Search for the cell housing the specified text and yield its [x, y] center coordinate. 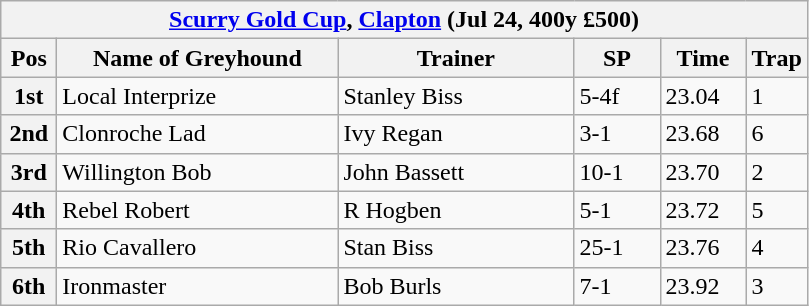
3rd [29, 172]
23.04 [703, 96]
2 [776, 172]
4 [776, 248]
5-1 [617, 210]
Pos [29, 58]
Rebel Robert [198, 210]
3 [776, 286]
5 [776, 210]
Trainer [456, 58]
SP [617, 58]
7-1 [617, 286]
3-1 [617, 134]
5-4f [617, 96]
1 [776, 96]
Clonroche Lad [198, 134]
23.70 [703, 172]
Time [703, 58]
23.76 [703, 248]
Trap [776, 58]
6th [29, 286]
Willington Bob [198, 172]
10-1 [617, 172]
1st [29, 96]
R Hogben [456, 210]
23.72 [703, 210]
6 [776, 134]
Local Interprize [198, 96]
Stan Biss [456, 248]
5th [29, 248]
Ironmaster [198, 286]
Bob Burls [456, 286]
Scurry Gold Cup, Clapton (Jul 24, 400y £500) [404, 20]
25-1 [617, 248]
Stanley Biss [456, 96]
John Bassett [456, 172]
Ivy Regan [456, 134]
Rio Cavallero [198, 248]
23.68 [703, 134]
4th [29, 210]
Name of Greyhound [198, 58]
2nd [29, 134]
23.92 [703, 286]
